Return the [X, Y] coordinate for the center point of the cell that contains the specified text.  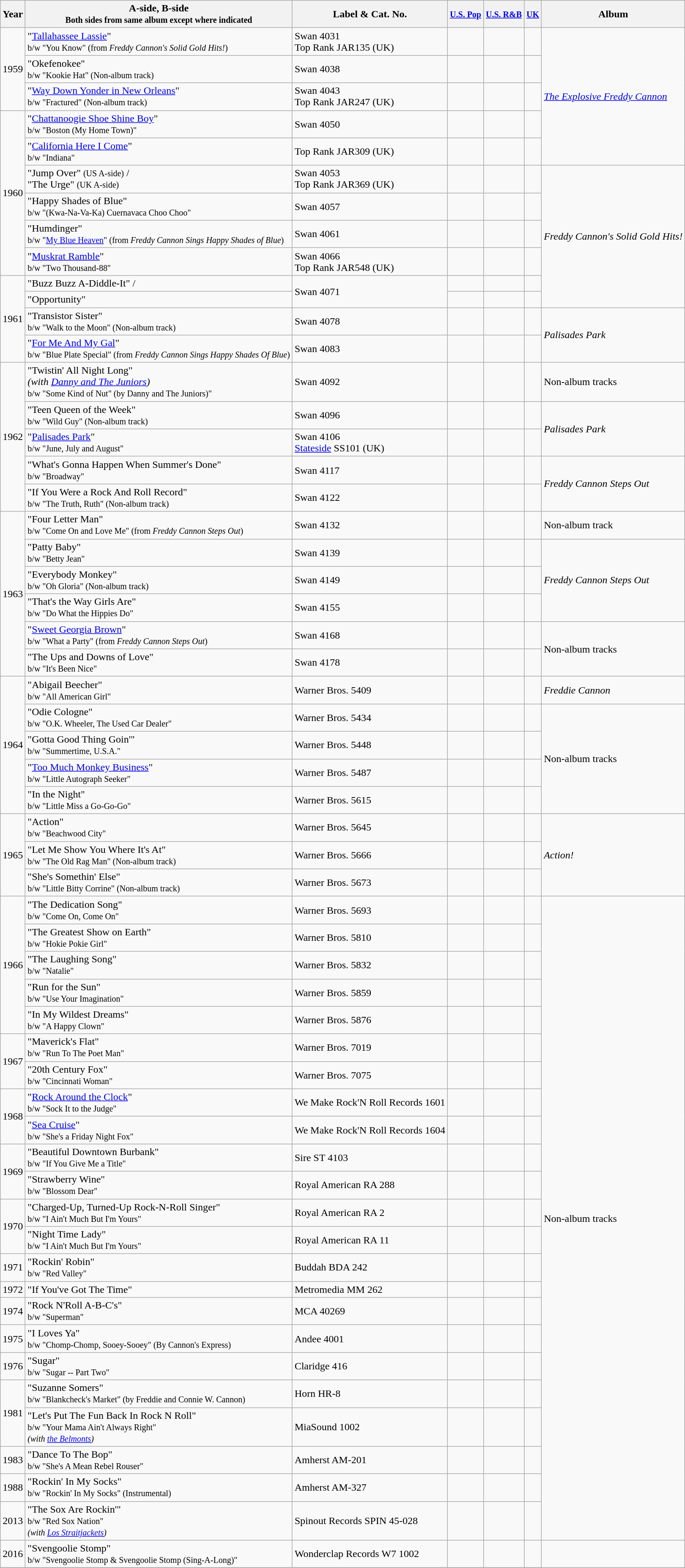
"Strawberry Wine"b/w "Blossom Dear" [159, 1185]
1961 [13, 319]
"Rock Around the Clock"b/w "Sock It to the Judge" [159, 1102]
Swan 4149 [370, 580]
Warner Bros. 7075 [370, 1075]
"Maverick's Flat"b/w "Run To The Poet Man" [159, 1047]
"Sweet Georgia Brown"b/w "What a Party" (from Freddy Cannon Steps Out) [159, 635]
1970 [13, 1226]
Warner Bros. 5645 [370, 828]
"Run for the Sun"b/w "Use Your Imagination" [159, 992]
UK [533, 14]
"Rockin' Robin"b/w "Red Valley" [159, 1268]
1965 [13, 855]
"Gotta Good Thing Goin'"b/w "Summertime, U.S.A." [159, 745]
A-side, B-sideBoth sides from same album except where indicated [159, 14]
Warner Bros. 5409 [370, 690]
Swan 4106Stateside SS101 (UK) [370, 443]
"In the Night"b/w "Little Miss a Go-Go-Go" [159, 800]
"Suzanne Somers"b/w "Blankcheck's Market" (by Freddie and Connie W. Cannon) [159, 1394]
1968 [13, 1116]
"For Me And My Gal"b/w "Blue Plate Special" (from Freddy Cannon Sings Happy Shades Of Blue) [159, 349]
Swan 4096 [370, 415]
"Patty Baby"b/w "Betty Jean" [159, 553]
"Too Much Monkey Business"b/w "Little Autograph Seeker" [159, 773]
Warner Bros. 5832 [370, 965]
Label & Cat. No. [370, 14]
"The Ups and Downs of Love"b/w "It's Been Nice" [159, 663]
1960 [13, 193]
Sire ST 4103 [370, 1157]
Buddah BDA 242 [370, 1268]
"Jump Over" (US A-side) / "The Urge" (UK A-side) [159, 179]
Warner Bros. 5876 [370, 1020]
"Chattanoogie Shoe Shine Boy"b/w "Boston (My Home Town)" [159, 124]
We Make Rock'N Roll Records 1601 [370, 1102]
Swan 4043Top Rank JAR247 (UK) [370, 96]
"Night Time Lady"b/w "I Ain't Much But I'm Yours" [159, 1240]
Warner Bros. 5673 [370, 882]
MiaSound 1002 [370, 1427]
Warner Bros. 5615 [370, 800]
Royal American RA 2 [370, 1212]
"Abigail Beecher"b/w "All American Girl" [159, 690]
Royal American RA 288 [370, 1185]
"She's Somethin' Else"b/w "Little Bitty Corrine" (Non-album track) [159, 882]
"Dance To The Bop"b/w "She's A Mean Rebel Rouser" [159, 1460]
Warner Bros. 5434 [370, 718]
Claridge 416 [370, 1366]
Swan 4178 [370, 663]
"The Dedication Song"b/w "Come On, Come On" [159, 910]
"Twistin' All Night Long"(with Danny and The Juniors)b/w "Some Kind of Nut" (by Danny and The Juniors)" [159, 382]
Metromedia MM 262 [370, 1289]
"Okefenokee"b/w "Kookie Hat" (Non-album track) [159, 69]
Amherst AM-327 [370, 1488]
Freddy Cannon's Solid Gold Hits! [613, 236]
"Everybody Monkey"b/w "Oh Gloria" (Non-album track) [159, 580]
1981 [13, 1413]
Action! [613, 855]
U.S. R&B [504, 14]
"Teen Queen of the Week"b/w "Wild Guy" (Non-album track) [159, 415]
1974 [13, 1311]
Warner Bros. 5448 [370, 745]
"In My Wildest Dreams"b/w "A Happy Clown" [159, 1020]
Swan 4031Top Rank JAR135 (UK) [370, 41]
Swan 4092 [370, 382]
"Rockin' In My Socks"b/w "Rockin' In My Socks" (Instrumental) [159, 1488]
Warner Bros. 5810 [370, 937]
"If You've Got The Time" [159, 1289]
"Let's Put The Fun Back In Rock N Roll"b/w "Your Mama Ain't Always Right"(with the Belmonts) [159, 1427]
The Explosive Freddy Cannon [613, 96]
Album [613, 14]
"Happy Shades of Blue"b/w "(Kwa-Na-Va-Ka) Cuernavaca Choo Choo" [159, 206]
Royal American RA 11 [370, 1240]
Warner Bros. 5693 [370, 910]
1983 [13, 1460]
"The Sox Are Rockin'"b/w "Red Sox Nation"(with Los Straitjackets) [159, 1521]
Warner Bros. 5859 [370, 992]
Amherst AM-201 [370, 1460]
"Buzz Buzz A-Diddle-It" / [159, 283]
1959 [13, 69]
1971 [13, 1268]
"Palisades Park"b/w "June, July and August" [159, 443]
2013 [13, 1521]
Top Rank JAR309 (UK) [370, 151]
1966 [13, 965]
1975 [13, 1339]
1988 [13, 1488]
U.S. Pop [466, 14]
Warner Bros. 7019 [370, 1047]
MCA 40269 [370, 1311]
"20th Century Fox"b/w "Cincinnati Woman" [159, 1075]
"I Loves Ya"b/w "Chomp-Chomp, Sooey-Sooey" (By Cannon's Express) [159, 1339]
1967 [13, 1061]
We Make Rock'N Roll Records 1604 [370, 1130]
"If You Were a Rock And Roll Record"b/w "The Truth, Ruth" (Non-album track) [159, 498]
Non-album track [613, 525]
Freddie Cannon [613, 690]
Spinout Records SPIN 45-028 [370, 1521]
Warner Bros. 5666 [370, 855]
Swan 4050 [370, 124]
"Way Down Yonder in New Orleans"b/w "Fractured" (Non-album track) [159, 96]
Year [13, 14]
1962 [13, 437]
Andee 4001 [370, 1339]
Swan 4078 [370, 321]
"Odie Cologne"b/w "O.K. Wheeler, The Used Car Dealer" [159, 718]
1963 [13, 594]
1969 [13, 1171]
"Transistor Sister"b/w "Walk to the Moon" (Non-album track) [159, 321]
Warner Bros. 5487 [370, 773]
"Svengoolie Stomp"b/w "Svengoolie Stomp & Svengoolie Stomp (Sing-A-Long)" [159, 1554]
"Sugar"b/w "Sugar -- Part Two" [159, 1366]
Swan 4155 [370, 608]
Horn HR-8 [370, 1394]
Wonderclap Records W7 1002 [370, 1554]
1964 [13, 745]
"Rock N'Roll A-B-C's"b/w "Superman" [159, 1311]
Swan 4071 [370, 291]
Swan 4066Top Rank JAR548 (UK) [370, 261]
"Humdinger"b/w "My Blue Heaven" (from Freddy Cannon Sings Happy Shades of Blue) [159, 234]
"What's Gonna Happen When Summer's Done"b/w "Broadway" [159, 470]
Swan 4038 [370, 69]
"That's the Way Girls Are"b/w "Do What the Hippies Do" [159, 608]
Swan 4057 [370, 206]
"Muskrat Ramble"b/w "Two Thousand-88" [159, 261]
Swan 4117 [370, 470]
Swan 4139 [370, 553]
2016 [13, 1554]
Swan 4053Top Rank JAR369 (UK) [370, 179]
Swan 4122 [370, 498]
Swan 4061 [370, 234]
"Tallahassee Lassie"b/w "You Know" (from Freddy Cannon's Solid Gold Hits!) [159, 41]
1976 [13, 1366]
Swan 4132 [370, 525]
"The Greatest Show on Earth"b/w "Hokie Pokie Girl" [159, 937]
"Beautiful Downtown Burbank"b/w "If You Give Me a Title" [159, 1157]
"Let Me Show You Where It's At"b/w "The Old Rag Man" (Non-album track) [159, 855]
Swan 4168 [370, 635]
"Charged-Up, Turned-Up Rock-N-Roll Singer"b/w "I Ain't Much But I'm Yours" [159, 1212]
"The Laughing Song"b/w "Natalie" [159, 965]
"Action"b/w "Beachwood City" [159, 828]
"California Here I Come"b/w "Indiana" [159, 151]
"Four Letter Man"b/w "Come On and Love Me" (from Freddy Cannon Steps Out) [159, 525]
1972 [13, 1289]
"Opportunity" [159, 299]
"Sea Cruise"b/w "She's a Friday Night Fox" [159, 1130]
Swan 4083 [370, 349]
